Capture the cell that displays the provided text and extract its [X, Y] central coordinate. 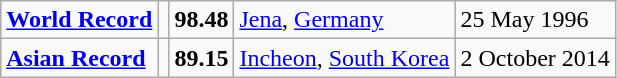
Jena, Germany [344, 20]
98.48 [202, 20]
25 May 1996 [535, 20]
Asian Record [80, 58]
Incheon, South Korea [344, 58]
89.15 [202, 58]
2 October 2014 [535, 58]
World Record [80, 20]
